Detect which cell encompasses the target text, then output its (X, Y) center coordinate. 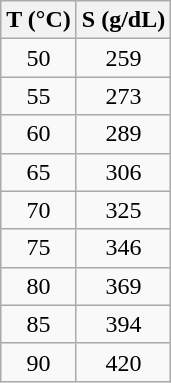
346 (123, 248)
50 (39, 58)
80 (39, 286)
394 (123, 324)
75 (39, 248)
65 (39, 172)
90 (39, 362)
273 (123, 96)
420 (123, 362)
259 (123, 58)
289 (123, 134)
325 (123, 210)
306 (123, 172)
70 (39, 210)
369 (123, 286)
85 (39, 324)
60 (39, 134)
55 (39, 96)
S (g/dL) (123, 20)
T (°C) (39, 20)
